Scan for the cell matching the given text and deliver its [x, y] coordinate at center. 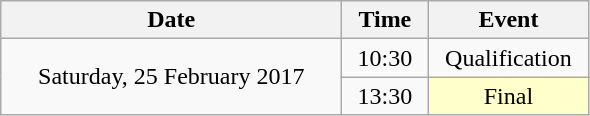
Event [508, 20]
10:30 [385, 58]
Qualification [508, 58]
Final [508, 96]
Time [385, 20]
Date [172, 20]
Saturday, 25 February 2017 [172, 77]
13:30 [385, 96]
